Provide the [X, Y] coordinate of the cell's center where the given text is located.  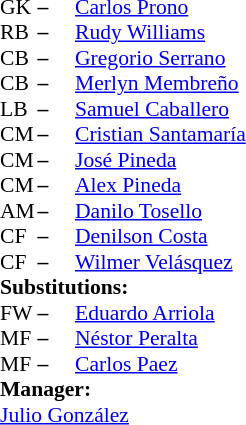
Alex Pineda [160, 185]
Wilmer Velásquez [160, 262]
Samuel Caballero [160, 109]
Néstor Peralta [160, 339]
RB [19, 33]
Substitutions: [123, 287]
Denilson Costa [160, 237]
FW [19, 313]
José Pineda [160, 160]
Manager: [123, 389]
Merlyn Membreño [160, 83]
LB [19, 109]
AM [19, 211]
Gregorio Serrano [160, 58]
Rudy Williams [160, 33]
Carlos Paez [160, 364]
Danilo Tosello [160, 211]
Eduardo Arriola [160, 313]
Cristian Santamaría [160, 135]
